Search for the cell housing the specified text and yield its [X, Y] center coordinate. 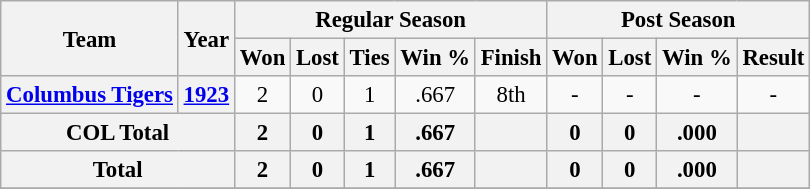
Result [774, 58]
Columbus Tigers [90, 95]
Ties [370, 58]
COL Total [118, 133]
Year [206, 38]
Post Season [678, 20]
8th [510, 95]
Finish [510, 58]
1923 [206, 95]
Total [118, 170]
Regular Season [390, 20]
Team [90, 38]
